Pinpoint the cell where the given text exists, returning its [X, Y] midpoint coordinate. 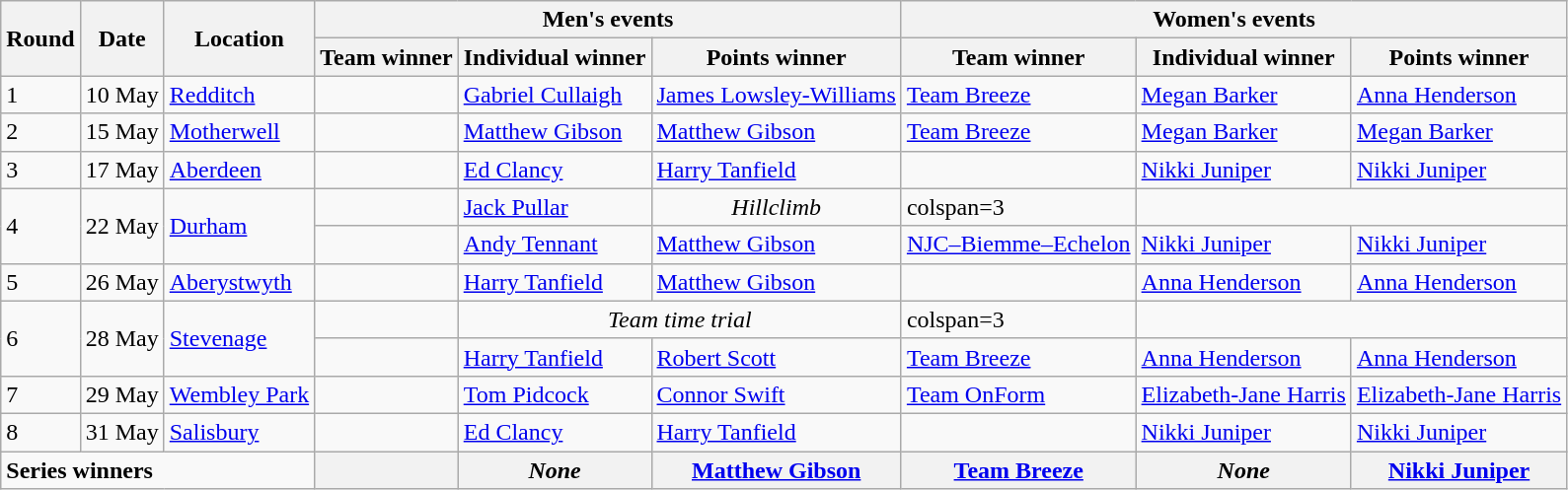
Team OnForm [1018, 394]
6 [40, 338]
Redditch [239, 95]
Wembley Park [239, 394]
Men's events [608, 20]
Connor Swift [776, 394]
Tom Pidcock [555, 394]
8 [40, 432]
Date [122, 38]
5 [40, 282]
Round [40, 38]
Aberystwyth [239, 282]
4 [40, 226]
Durham [239, 226]
2 [40, 132]
Andy Tennant [555, 245]
17 May [122, 170]
Hillclimb [776, 207]
Motherwell [239, 132]
Aberdeen [239, 170]
Location [239, 38]
Series winners [158, 470]
NJC–Biemme–Echelon [1018, 245]
10 May [122, 95]
29 May [122, 394]
15 May [122, 132]
1 [40, 95]
3 [40, 170]
7 [40, 394]
Stevenage [239, 338]
31 May [122, 432]
Gabriel Cullaigh [555, 95]
26 May [122, 282]
James Lowsley-Williams [776, 95]
Salisbury [239, 432]
Robert Scott [776, 357]
22 May [122, 226]
28 May [122, 338]
Women's events [1233, 20]
Jack Pullar [555, 207]
Team time trial [679, 319]
